Find where the given text appears and provide that cell's center as [x, y] coordinate. 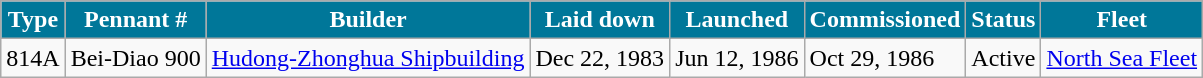
Launched [737, 20]
North Sea Fleet [1122, 58]
Bei-Diao 900 [136, 58]
Status [1004, 20]
Hudong-Zhonghua Shipbuilding [368, 58]
Commissioned [885, 20]
Oct 29, 1986 [885, 58]
Jun 12, 1986 [737, 58]
Pennant # [136, 20]
Laid down [600, 20]
814A [33, 58]
Fleet [1122, 20]
Builder [368, 20]
Type [33, 20]
Active [1004, 58]
Dec 22, 1983 [600, 58]
